Return the (x, y) coordinate for the center point of the cell that contains the specified text.  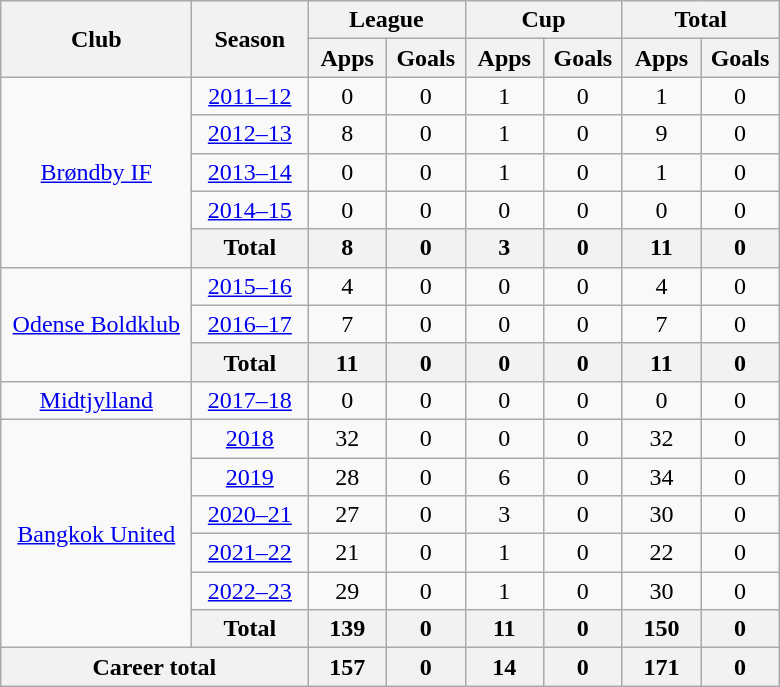
2012–13 (250, 134)
2014–15 (250, 210)
34 (662, 477)
2021–22 (250, 553)
2011–12 (250, 96)
Midtjylland (96, 400)
2020–21 (250, 515)
Bangkok United (96, 533)
League (386, 20)
Career total (154, 667)
6 (504, 477)
Cup (544, 20)
150 (662, 629)
2015–16 (250, 286)
2018 (250, 438)
2013–14 (250, 172)
28 (348, 477)
2016–17 (250, 324)
9 (662, 134)
27 (348, 515)
139 (348, 629)
2017–18 (250, 400)
21 (348, 553)
2022–23 (250, 591)
22 (662, 553)
29 (348, 591)
Season (250, 39)
157 (348, 667)
Odense Boldklub (96, 324)
Club (96, 39)
2019 (250, 477)
14 (504, 667)
Brøndby IF (96, 172)
171 (662, 667)
